From the cell containing the given text, extract its center point as [X, Y] coordinate. 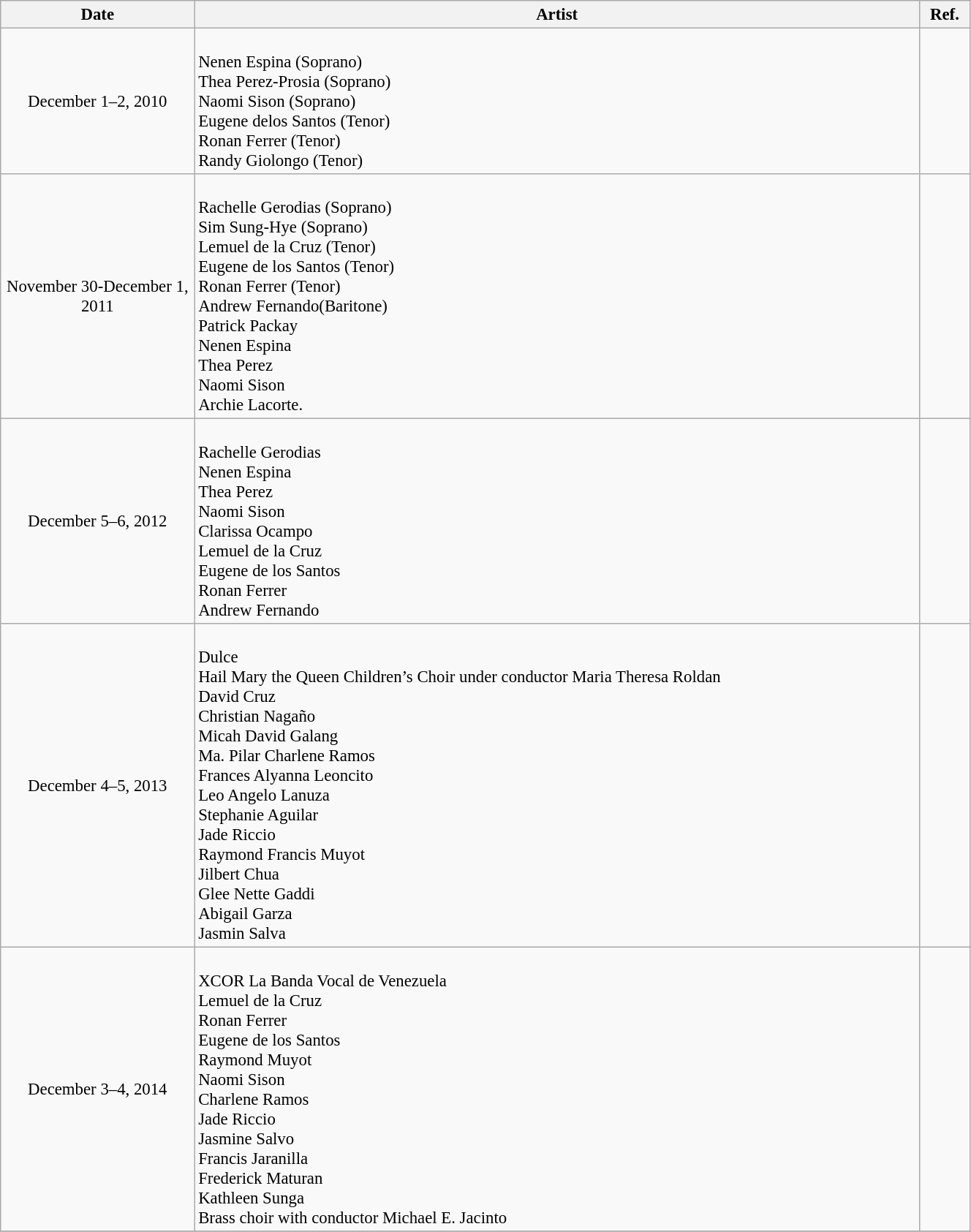
November 30-December 1, 2011 [98, 297]
Rachelle Gerodias Nenen Espina Thea Perez Naomi Sison Clarissa Ocampo Lemuel de la Cruz Eugene de los Santos Ronan Ferrer Andrew Fernando [557, 522]
December 5–6, 2012 [98, 522]
Ref. [945, 15]
December 4–5, 2013 [98, 785]
December 1–2, 2010 [98, 102]
Nenen Espina (Soprano) Thea Perez-Prosia (Soprano) Naomi Sison (Soprano) Eugene delos Santos (Tenor) Ronan Ferrer (Tenor) Randy Giolongo (Tenor) [557, 102]
Artist [557, 15]
December 3–4, 2014 [98, 1089]
Date [98, 15]
